Provide the (X, Y) coordinate of the cell's center where the given text is located.  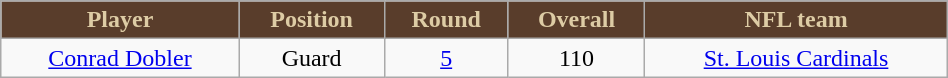
St. Louis Cardinals (796, 58)
Round (446, 20)
Player (120, 20)
NFL team (796, 20)
110 (576, 58)
5 (446, 58)
Overall (576, 20)
Position (312, 20)
Conrad Dobler (120, 58)
Guard (312, 58)
